For the text-containing cell, return its midpoint in (x, y) coordinate format. 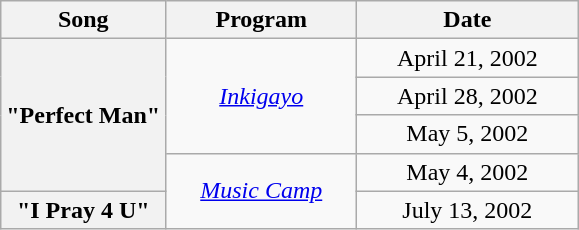
May 5, 2002 (468, 134)
"I Pray 4 U" (84, 210)
Program (262, 20)
Inkigayo (262, 96)
May 4, 2002 (468, 172)
Music Camp (262, 191)
Date (468, 20)
April 28, 2002 (468, 96)
Song (84, 20)
"Perfect Man" (84, 115)
July 13, 2002 (468, 210)
April 21, 2002 (468, 58)
